Detect which cell encompasses the target text, then output its [x, y] center coordinate. 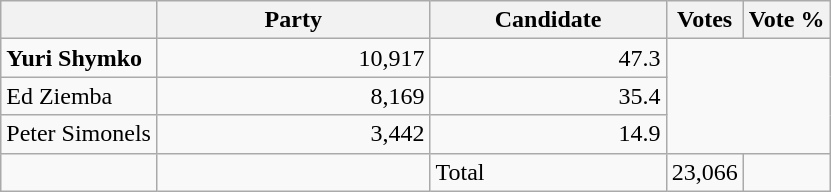
Ed Ziemba [79, 96]
10,917 [293, 58]
Candidate [548, 20]
47.3 [548, 58]
35.4 [548, 96]
23,066 [704, 172]
Yuri Shymko [79, 58]
3,442 [293, 134]
Party [293, 20]
Vote % [786, 20]
14.9 [548, 134]
Peter Simonels [79, 134]
8,169 [293, 96]
Total [548, 172]
Votes [704, 20]
